Detect which cell encompasses the target text, then output its (x, y) center coordinate. 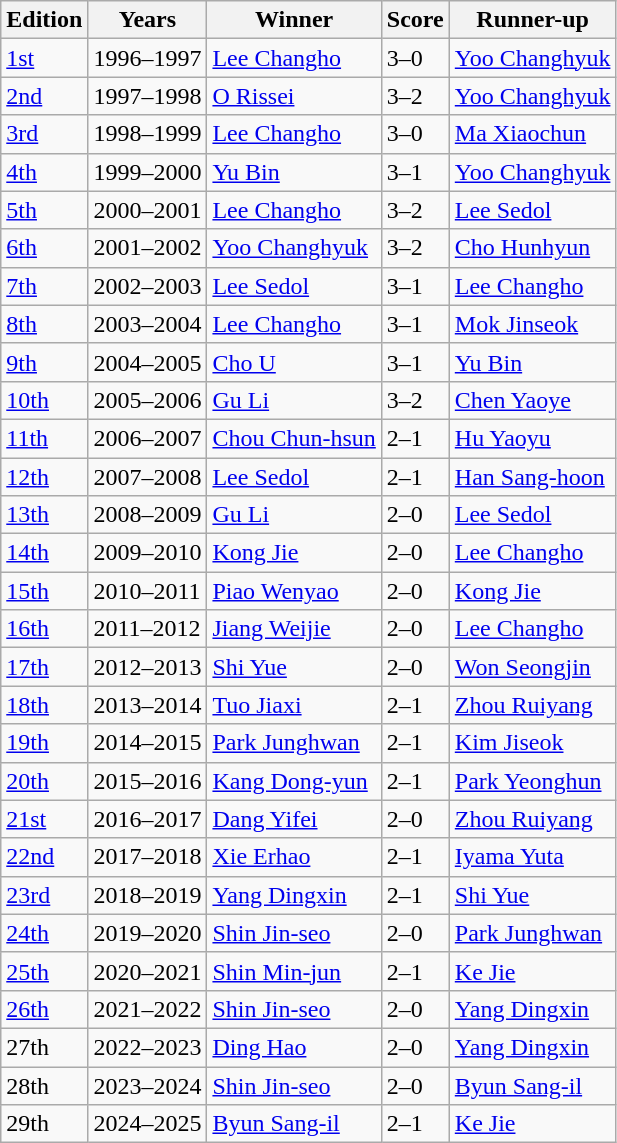
2024–2025 (148, 1124)
21st (44, 819)
2006–2007 (148, 438)
2001–2002 (148, 248)
2010–2011 (148, 591)
Chen Yaoye (532, 400)
1998–1999 (148, 134)
27th (44, 1047)
2016–2017 (148, 819)
2019–2020 (148, 933)
Chou Chun-hsun (294, 438)
2022–2023 (148, 1047)
Cho U (294, 362)
O Rissei (294, 96)
1996–1997 (148, 58)
Edition (44, 20)
Kang Dong-yun (294, 781)
28th (44, 1085)
2015–2016 (148, 781)
Dang Yifei (294, 819)
2000–2001 (148, 210)
1997–1998 (148, 96)
15th (44, 591)
2009–2010 (148, 553)
Score (415, 20)
Shin Min-jun (294, 971)
20th (44, 781)
Han Sang-hoon (532, 477)
Ma Xiaochun (532, 134)
2002–2003 (148, 286)
Mok Jinseok (532, 324)
25th (44, 971)
8th (44, 324)
Park Yeonghun (532, 781)
2008–2009 (148, 515)
Piao Wenyao (294, 591)
7th (44, 286)
2014–2015 (148, 743)
17th (44, 667)
23rd (44, 895)
2011–2012 (148, 629)
2013–2014 (148, 705)
3rd (44, 134)
Won Seongjin (532, 667)
2003–2004 (148, 324)
Jiang Weijie (294, 629)
2nd (44, 96)
19th (44, 743)
Hu Yaoyu (532, 438)
Years (148, 20)
4th (44, 172)
Tuo Jiaxi (294, 705)
Xie Erhao (294, 857)
10th (44, 400)
Cho Hunhyun (532, 248)
Kim Jiseok (532, 743)
2005–2006 (148, 400)
14th (44, 553)
Runner-up (532, 20)
2007–2008 (148, 477)
1st (44, 58)
22nd (44, 857)
2004–2005 (148, 362)
2018–2019 (148, 895)
1999–2000 (148, 172)
13th (44, 515)
9th (44, 362)
6th (44, 248)
Iyama Yuta (532, 857)
2020–2021 (148, 971)
26th (44, 1009)
5th (44, 210)
24th (44, 933)
18th (44, 705)
2017–2018 (148, 857)
29th (44, 1124)
2023–2024 (148, 1085)
11th (44, 438)
Winner (294, 20)
Ding Hao (294, 1047)
2012–2013 (148, 667)
2021–2022 (148, 1009)
16th (44, 629)
12th (44, 477)
